Scan for the cell matching the given text and deliver its (X, Y) coordinate at center. 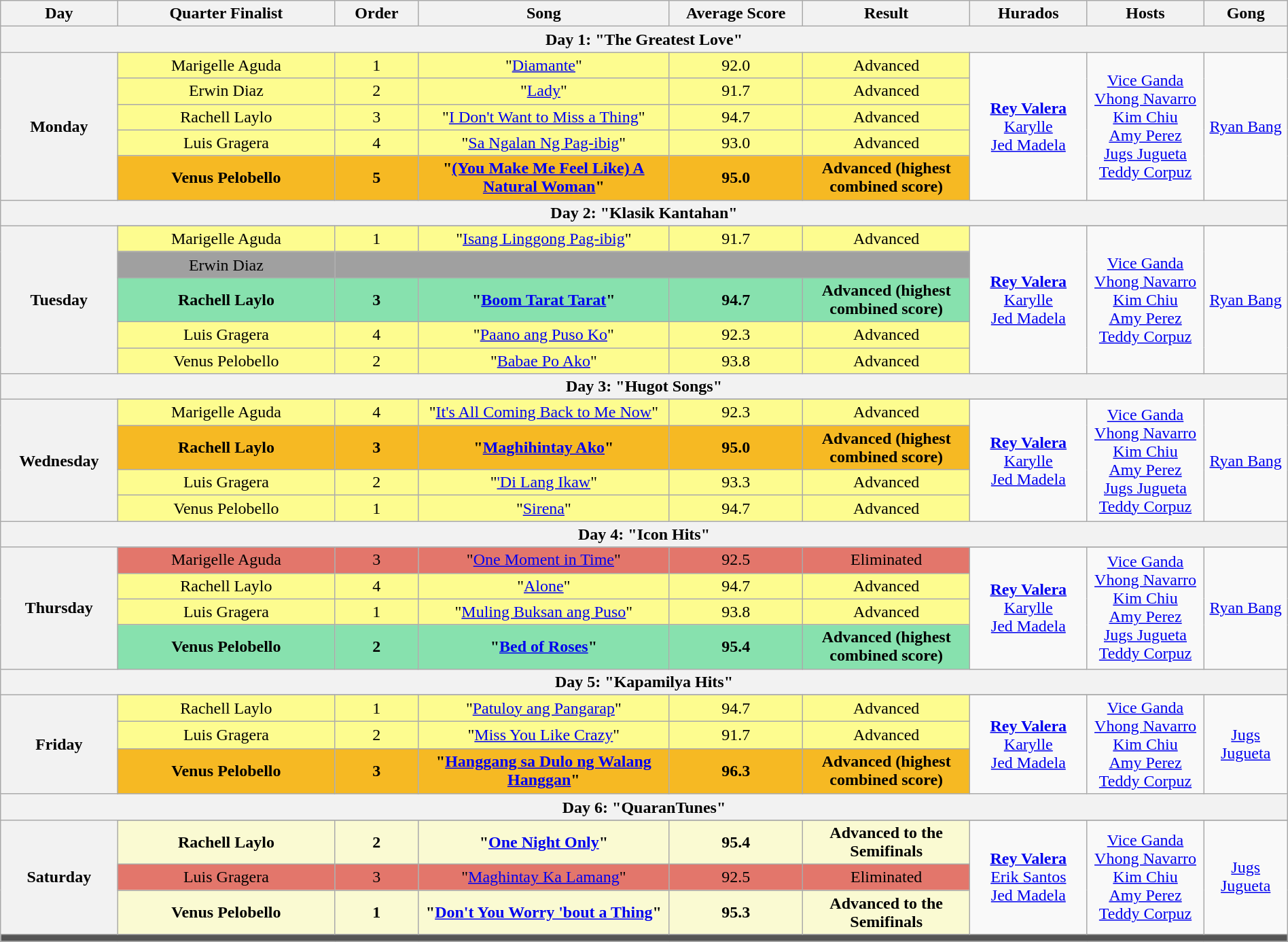
95.3 (736, 912)
"(You Make Me Feel Like) A Natural Woman" (543, 178)
"I Don't Want to Miss a Thing" (543, 117)
"Babae Po Ako" (543, 361)
Thursday (59, 608)
Saturday (59, 877)
Monday (59, 126)
"It's All Coming Back to Me Now" (543, 413)
Wednesday (59, 461)
Friday (59, 744)
5 (376, 178)
"Paano ang Puso Ko" (543, 334)
Hurados (1028, 14)
Quarter Finalist (226, 14)
"Sa Ngalan Ng Pag-ibig" (543, 143)
"Hanggang sa Dulo ng Walang Hanggan" (543, 771)
Day 4: "Icon Hits" (644, 534)
Hosts (1145, 14)
93.3 (736, 483)
Tuesday (59, 299)
Song (543, 14)
Result (887, 14)
Day 6: "QuaranTunes" (644, 807)
"One Night Only" (543, 841)
"One Moment in Time" (543, 560)
"Alone" (543, 586)
"Muling Buksan ang Puso" (543, 612)
Gong (1246, 14)
Day 3: "Hugot Songs" (644, 387)
96.3 (736, 771)
Rey Valera Erik Santos Jed Madela (1028, 877)
Average Score (736, 14)
"Maghintay Ka Lamang" (543, 877)
"'Di Lang Ikaw" (543, 483)
"Don't You Worry 'bout a Thing" (543, 912)
Day 5: "Kapamilya Hits" (644, 682)
"Sirena" (543, 508)
Order (376, 14)
"Isang Linggong Pag-ibig" (543, 239)
Day (59, 14)
92.0 (736, 65)
"Bed of Roses" (543, 647)
"Lady" (543, 91)
93.0 (736, 143)
Day 2: "Klasik Kantahan" (644, 213)
"Boom Tarat Tarat" (543, 299)
Day 1: "The Greatest Love" (644, 39)
"Diamante" (543, 65)
"Miss You Like Crazy" (543, 735)
"Patuloy ang Pangarap" (543, 708)
"Maghihintay Ako" (543, 447)
